Detect which cell encompasses the target text, then output its [X, Y] center coordinate. 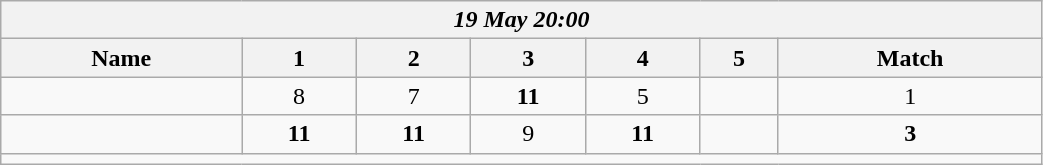
7 [414, 96]
19 May 20:00 [522, 20]
8 [300, 96]
2 [414, 58]
Match [910, 58]
9 [528, 134]
Name [122, 58]
4 [642, 58]
